Identify which cell holds the provided text, then report its [X, Y] central coordinate. 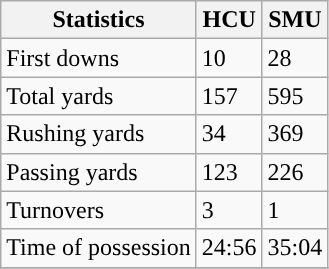
HCU [229, 20]
226 [295, 172]
157 [229, 96]
SMU [295, 20]
1 [295, 210]
3 [229, 210]
595 [295, 96]
24:56 [229, 248]
10 [229, 58]
Passing yards [99, 172]
Time of possession [99, 248]
Rushing yards [99, 134]
28 [295, 58]
35:04 [295, 248]
34 [229, 134]
Statistics [99, 20]
369 [295, 134]
Turnovers [99, 210]
Total yards [99, 96]
123 [229, 172]
First downs [99, 58]
